From the cell containing the given text, extract its center point as (x, y) coordinate. 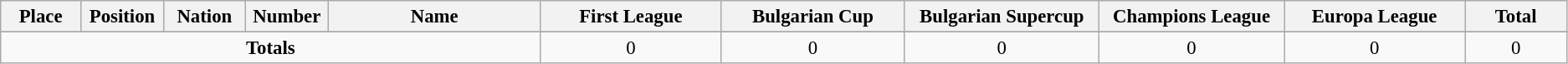
Number (286, 17)
Europa League (1375, 17)
Nation (205, 17)
Champions League (1191, 17)
Place (41, 17)
Bulgarian Cup (813, 17)
Name (435, 17)
First League (631, 17)
Total (1516, 17)
Position (122, 17)
Totals (271, 48)
Bulgarian Supercup (1002, 17)
